Capture the cell that displays the provided text and extract its [X, Y] central coordinate. 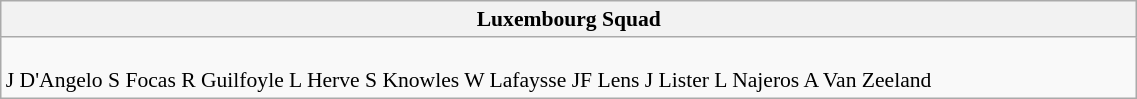
Luxembourg Squad [569, 19]
J D'Angelo S Focas R Guilfoyle L Herve S Knowles W Lafaysse JF Lens J Lister L Najeros A Van Zeeland [569, 68]
